Return the [x, y] coordinate for the center point of the cell that contains the specified text.  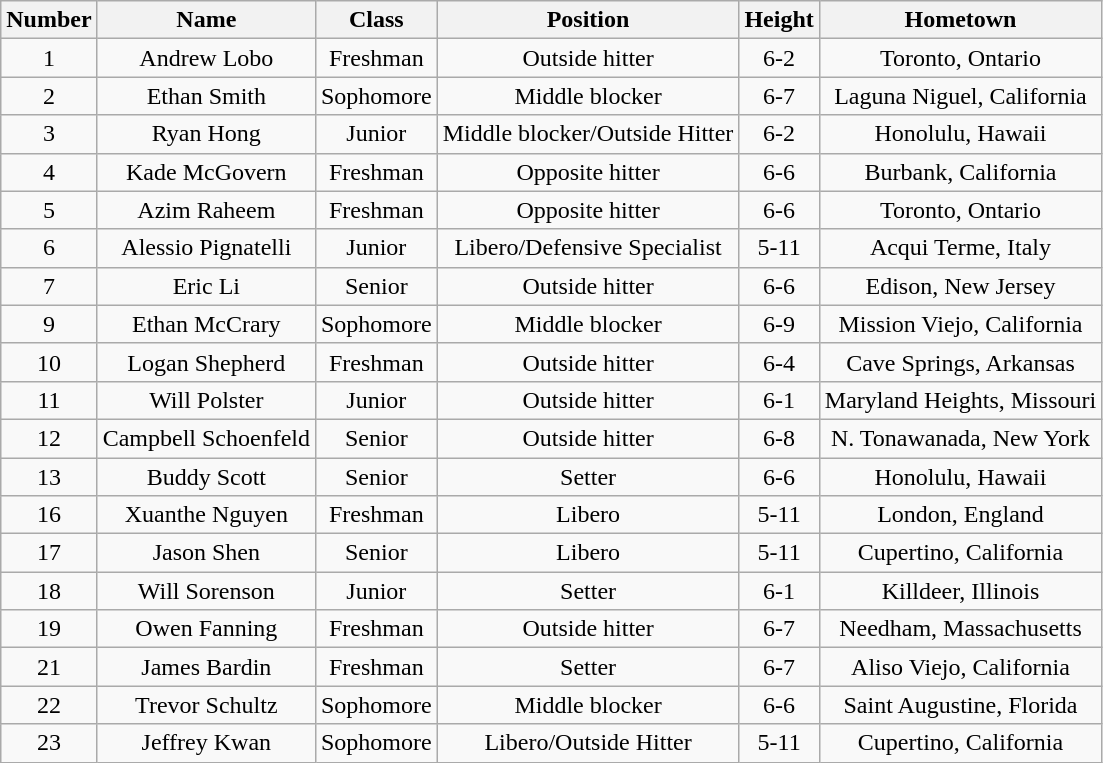
Eric Li [206, 286]
11 [49, 400]
Kade McGovern [206, 172]
Azim Raheem [206, 210]
Edison, New Jersey [960, 286]
Ryan Hong [206, 134]
5 [49, 210]
Campbell Schoenfeld [206, 438]
Will Polster [206, 400]
7 [49, 286]
10 [49, 362]
Hometown [960, 20]
6 [49, 248]
Jeffrey Kwan [206, 743]
6-9 [779, 324]
London, England [960, 515]
Libero/Defensive Specialist [588, 248]
Killdeer, Illinois [960, 591]
4 [49, 172]
13 [49, 477]
1 [49, 58]
Burbank, California [960, 172]
18 [49, 591]
Class [376, 20]
Mission Viejo, California [960, 324]
Will Sorenson [206, 591]
Laguna Niguel, California [960, 96]
Height [779, 20]
Maryland Heights, Missouri [960, 400]
James Bardin [206, 667]
Trevor Schultz [206, 705]
Number [49, 20]
12 [49, 438]
Name [206, 20]
Position [588, 20]
Buddy Scott [206, 477]
17 [49, 553]
Middle blocker/Outside Hitter [588, 134]
16 [49, 515]
9 [49, 324]
Xuanthe Nguyen [206, 515]
21 [49, 667]
23 [49, 743]
Aliso Viejo, California [960, 667]
Owen Fanning [206, 629]
2 [49, 96]
Cave Springs, Arkansas [960, 362]
Jason Shen [206, 553]
Needham, Massachusetts [960, 629]
Ethan McCrary [206, 324]
Saint Augustine, Florida [960, 705]
Libero/Outside Hitter [588, 743]
22 [49, 705]
Alessio Pignatelli [206, 248]
N. Tonawanada, New York [960, 438]
Andrew Lobo [206, 58]
6-4 [779, 362]
6-8 [779, 438]
Acqui Terme, Italy [960, 248]
19 [49, 629]
Ethan Smith [206, 96]
Logan Shepherd [206, 362]
3 [49, 134]
